From the cell containing the given text, extract its center point as (x, y) coordinate. 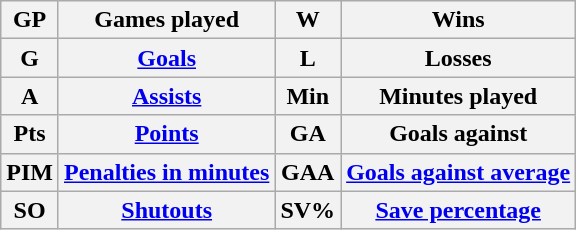
Goals (166, 58)
SV% (308, 210)
Points (166, 134)
Shutouts (166, 210)
Goals against average (458, 172)
Penalties in minutes (166, 172)
A (30, 96)
Losses (458, 58)
L (308, 58)
PIM (30, 172)
G (30, 58)
GP (30, 20)
W (308, 20)
Minutes played (458, 96)
Games played (166, 20)
Pts (30, 134)
Wins (458, 20)
GAA (308, 172)
Min (308, 96)
Goals against (458, 134)
GA (308, 134)
SO (30, 210)
Save percentage (458, 210)
Assists (166, 96)
